Search for the cell housing the specified text and yield its [X, Y] center coordinate. 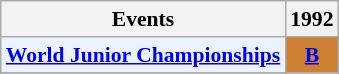
World Junior Championships [143, 55]
B [312, 55]
1992 [312, 19]
Events [143, 19]
